For the text-containing cell, return its midpoint in [x, y] coordinate format. 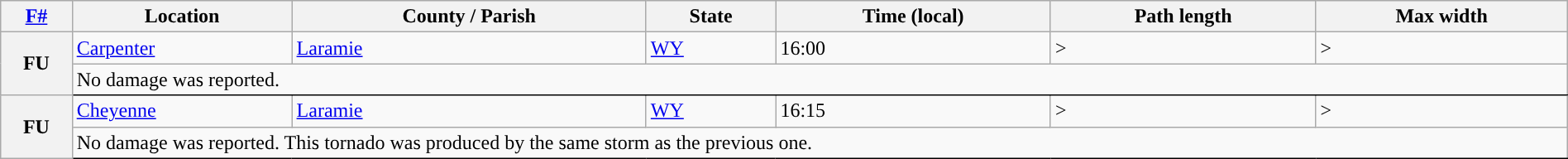
F# [36, 17]
Location [182, 17]
No damage was reported. This tornado was produced by the same storm as the previous one. [820, 142]
State [711, 17]
No damage was reported. [820, 79]
16:00 [913, 48]
Cheyenne [182, 111]
Carpenter [182, 48]
Time (local) [913, 17]
County / Parish [469, 17]
16:15 [913, 111]
Max width [1441, 17]
Path length [1183, 17]
